Locate the cell with the specified text and output its (x, y) center coordinate. 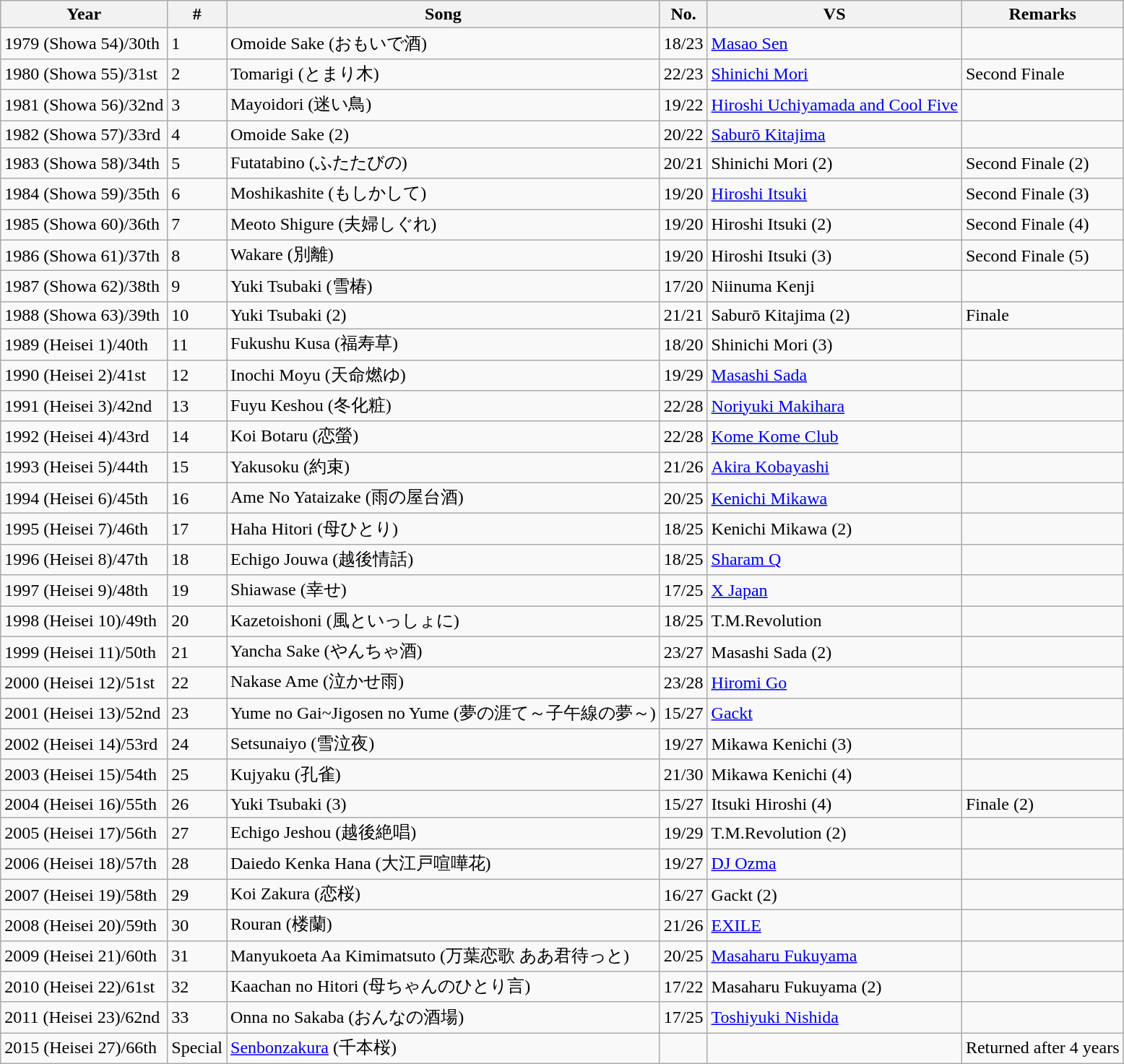
1980 (Showa 55)/31st (84, 74)
Gackt (834, 714)
Saburō Kitajima (2) (834, 315)
Finale (2) (1042, 804)
Hiroshi Itsuki (834, 194)
21 (197, 652)
Masao Sen (834, 43)
Tomarigi (とまり木) (444, 74)
5 (197, 163)
26 (197, 804)
Hiroshi Uchiyamada and Cool Five (834, 105)
Moshikashite (もしかして) (444, 194)
28 (197, 864)
17/22 (683, 987)
Masaharu Fukuyama (834, 956)
2010 (Heisei 22)/61st (84, 987)
2004 (Heisei 16)/55th (84, 804)
Echigo Jeshou (越後絶唱) (444, 834)
2002 (Heisei 14)/53rd (84, 744)
Mikawa Kenichi (3) (834, 744)
10 (197, 315)
Song (444, 14)
18 (197, 559)
Returned after 4 years (1042, 1049)
1983 (Showa 58)/34th (84, 163)
Masaharu Fukuyama (2) (834, 987)
Shiawase (幸せ) (444, 591)
Senbonzakura (千本桜) (444, 1049)
21/30 (683, 774)
7 (197, 225)
Akira Kobayashi (834, 468)
1996 (Heisei 8)/47th (84, 559)
2 (197, 74)
Nakase Ame (泣かせ雨) (444, 683)
1985 (Showa 60)/36th (84, 225)
Yuki Tsubaki (2) (444, 315)
23/28 (683, 683)
2000 (Heisei 12)/51st (84, 683)
18/20 (683, 344)
20/21 (683, 163)
23/27 (683, 652)
Onna no Sakaba (おんなの酒場) (444, 1017)
2006 (Heisei 18)/57th (84, 864)
Year (84, 14)
Yakusoku (約束) (444, 468)
Masashi Sada (834, 376)
Special (197, 1049)
16 (197, 498)
1991 (Heisei 3)/42nd (84, 406)
Rouran (楼蘭) (444, 926)
25 (197, 774)
Inochi Moyu (天命燃ゆ) (444, 376)
Koi Botaru (恋螢) (444, 436)
Yume no Gai~Jigosen no Yume (夢の涯て～子午線の夢～) (444, 714)
DJ Ozma (834, 864)
22/23 (683, 74)
1992 (Heisei 4)/43rd (84, 436)
6 (197, 194)
9 (197, 286)
1988 (Showa 63)/39th (84, 315)
# (197, 14)
23 (197, 714)
Second Finale (2) (1042, 163)
Mayoidori (迷い鳥) (444, 105)
2015 (Heisei 27)/66th (84, 1049)
Second Finale (5) (1042, 256)
13 (197, 406)
Saburō Kitajima (834, 134)
24 (197, 744)
14 (197, 436)
2011 (Heisei 23)/62nd (84, 1017)
Echigo Jouwa (越後情話) (444, 559)
EXILE (834, 926)
X Japan (834, 591)
Kome Kome Club (834, 436)
2003 (Heisei 15)/54th (84, 774)
Koi Zakura (恋桜) (444, 894)
Fuyu Keshou (冬化粧) (444, 406)
1990 (Heisei 2)/41st (84, 376)
11 (197, 344)
Second Finale (4) (1042, 225)
2005 (Heisei 17)/56th (84, 834)
T.M.Revolution (834, 621)
Kenichi Mikawa (2) (834, 529)
4 (197, 134)
1995 (Heisei 7)/46th (84, 529)
T.M.Revolution (2) (834, 834)
19 (197, 591)
3 (197, 105)
16/27 (683, 894)
Noriyuki Makihara (834, 406)
Hiromi Go (834, 683)
2009 (Heisei 21)/60th (84, 956)
2008 (Heisei 20)/59th (84, 926)
Shinichi Mori (834, 74)
18/23 (683, 43)
Kujyaku (孔雀) (444, 774)
1989 (Heisei 1)/40th (84, 344)
17 (197, 529)
Yancha Sake (やんちゃ酒) (444, 652)
1982 (Showa 57)/33rd (84, 134)
Omoide Sake (おもいで酒) (444, 43)
1 (197, 43)
33 (197, 1017)
Masashi Sada (2) (834, 652)
1993 (Heisei 5)/44th (84, 468)
Futatabino (ふたたびの) (444, 163)
27 (197, 834)
22 (197, 683)
Sharam Q (834, 559)
Shinichi Mori (3) (834, 344)
Haha Hitori (母ひとり) (444, 529)
17/20 (683, 286)
Shinichi Mori (2) (834, 163)
1986 (Showa 61)/37th (84, 256)
Meoto Shigure (夫婦しぐれ) (444, 225)
Fukushu Kusa (福寿草) (444, 344)
Second Finale (1042, 74)
Kazetoishoni (風といっしょに) (444, 621)
Kenichi Mikawa (834, 498)
Hiroshi Itsuki (3) (834, 256)
Mikawa Kenichi (4) (834, 774)
Omoide Sake (2) (444, 134)
1984 (Showa 59)/35th (84, 194)
Itsuki Hiroshi (4) (834, 804)
No. (683, 14)
Yuki Tsubaki (3) (444, 804)
1998 (Heisei 10)/49th (84, 621)
20/22 (683, 134)
30 (197, 926)
31 (197, 956)
Remarks (1042, 14)
Finale (1042, 315)
Wakare (別離) (444, 256)
20 (197, 621)
Yuki Tsubaki (雪椿) (444, 286)
1994 (Heisei 6)/45th (84, 498)
Niinuma Kenji (834, 286)
21/21 (683, 315)
Daiedo Kenka Hana (大江戸喧嘩花) (444, 864)
1997 (Heisei 9)/48th (84, 591)
29 (197, 894)
1981 (Showa 56)/32nd (84, 105)
Toshiyuki Nishida (834, 1017)
32 (197, 987)
Kaachan no Hitori (母ちゃんのひとり言) (444, 987)
1979 (Showa 54)/30th (84, 43)
8 (197, 256)
Setsunaiyo (雪泣夜) (444, 744)
12 (197, 376)
Hiroshi Itsuki (2) (834, 225)
1999 (Heisei 11)/50th (84, 652)
Manyukoeta Aa Kimimatsuto (万葉恋歌 ああ君待っと) (444, 956)
15 (197, 468)
2001 (Heisei 13)/52nd (84, 714)
2007 (Heisei 19)/58th (84, 894)
Second Finale (3) (1042, 194)
Gackt (2) (834, 894)
Ame No Yataizake (雨の屋台酒) (444, 498)
1987 (Showa 62)/38th (84, 286)
19/22 (683, 105)
VS (834, 14)
